Return the (X, Y) coordinate for the center point of the cell that contains the specified text.  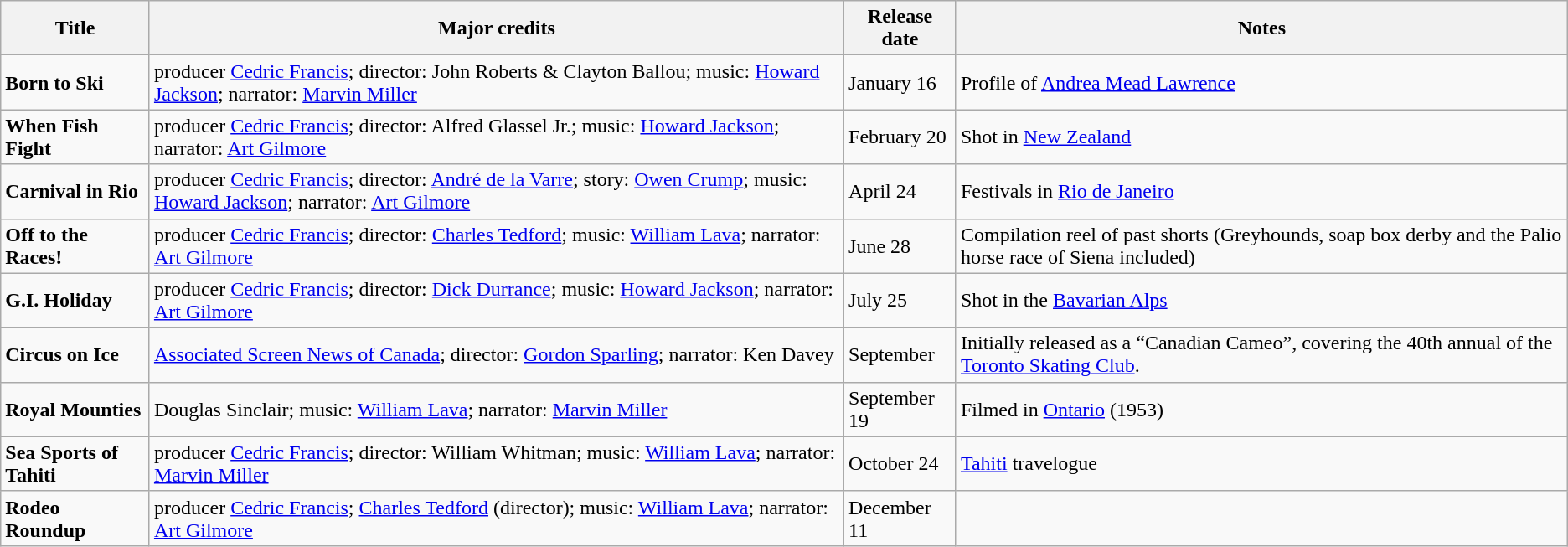
producer Cedric Francis; director: Dick Durrance; music: Howard Jackson; narrator: Art Gilmore (496, 300)
Tahiti travelogue (1261, 464)
Profile of Andrea Mead Lawrence (1261, 82)
July 25 (900, 300)
producer Cedric Francis; director: John Roberts & Clayton Ballou; music: Howard Jackson; narrator: Marvin Miller (496, 82)
September (900, 355)
Shot in New Zealand (1261, 137)
Rodeo Roundup (75, 518)
June 28 (900, 246)
Royal Mounties (75, 409)
Notes (1261, 28)
G.I. Holiday (75, 300)
April 24 (900, 191)
producer Cedric Francis; director: Charles Tedford; music: William Lava; narrator: Art Gilmore (496, 246)
Title (75, 28)
Associated Screen News of Canada; director: Gordon Sparling; narrator: Ken Davey (496, 355)
February 20 (900, 137)
Festivals in Rio de Janeiro (1261, 191)
Initially released as a “Canadian Cameo”, covering the 40th annual of the Toronto Skating Club. (1261, 355)
producer Cedric Francis; director: Alfred Glassel Jr.; music: Howard Jackson; narrator: Art Gilmore (496, 137)
Off to the Races! (75, 246)
Carnival in Rio (75, 191)
Compilation reel of past shorts (Greyhounds, soap box derby and the Palio horse race of Siena included) (1261, 246)
Shot in the Bavarian Alps (1261, 300)
Born to Ski (75, 82)
January 16 (900, 82)
Sea Sports of Tahiti (75, 464)
Major credits (496, 28)
Release date (900, 28)
producer Cedric Francis; director: William Whitman; music: William Lava; narrator: Marvin Miller (496, 464)
producer Cedric Francis; Charles Tedford (director); music: William Lava; narrator: Art Gilmore (496, 518)
September 19 (900, 409)
December 11 (900, 518)
Circus on Ice (75, 355)
When Fish Fight (75, 137)
October 24 (900, 464)
Filmed in Ontario (1953) (1261, 409)
producer Cedric Francis; director: André de la Varre; story: Owen Crump; music: Howard Jackson; narrator: Art Gilmore (496, 191)
Douglas Sinclair; music: William Lava; narrator: Marvin Miller (496, 409)
